For the text-containing cell, return its midpoint in (x, y) coordinate format. 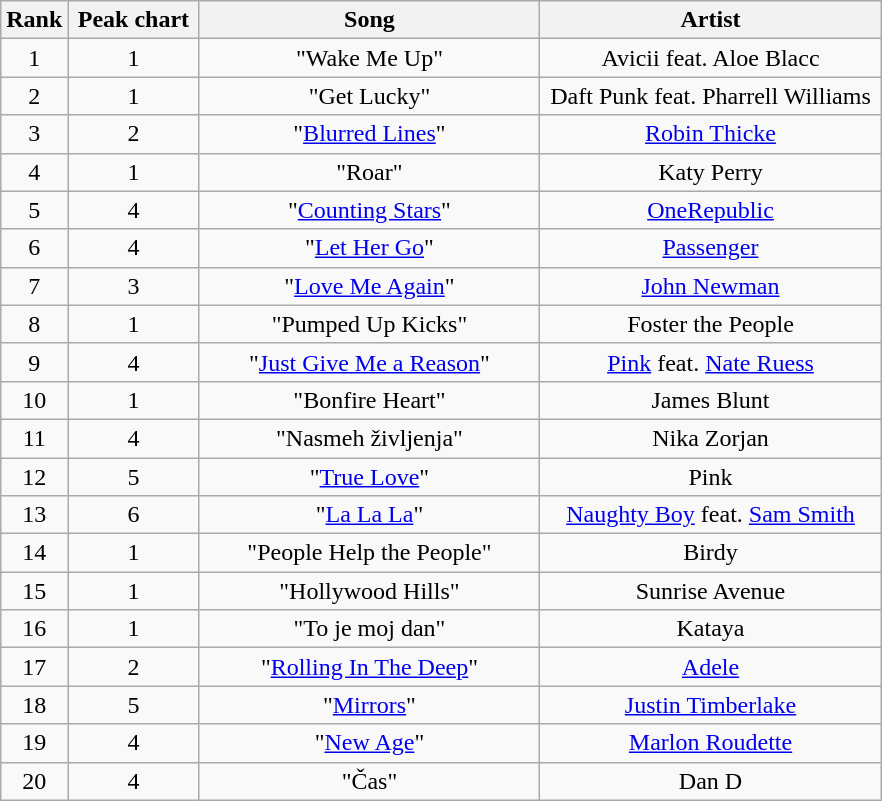
18 (34, 705)
Pink feat. Nate Ruess (710, 362)
9 (34, 362)
"People Help the People" (370, 553)
Kataya (710, 629)
James Blunt (710, 400)
"Roar" (370, 172)
15 (34, 591)
"Counting Stars" (370, 210)
Artist (710, 20)
Passenger (710, 248)
8 (34, 324)
"Wake Me Up" (370, 58)
"Blurred Lines" (370, 134)
OneRepublic (710, 210)
17 (34, 667)
"Let Her Go" (370, 248)
Avicii feat. Aloe Blacc (710, 58)
"Nasmeh življenja" (370, 438)
12 (34, 477)
John Newman (710, 286)
Dan D (710, 781)
"Čas" (370, 781)
"To je moj dan" (370, 629)
Naughty Boy feat. Sam Smith (710, 515)
Pink (710, 477)
"Get Lucky" (370, 96)
Rank (34, 20)
Foster the People (710, 324)
Justin Timberlake (710, 705)
Peak chart (134, 20)
"Bonfire Heart" (370, 400)
Marlon Roudette (710, 743)
7 (34, 286)
11 (34, 438)
14 (34, 553)
13 (34, 515)
Robin Thicke (710, 134)
10 (34, 400)
Sunrise Avenue (710, 591)
19 (34, 743)
"Rolling In The Deep" (370, 667)
Birdy (710, 553)
"Mirrors" (370, 705)
16 (34, 629)
20 (34, 781)
Daft Punk feat. Pharrell Williams (710, 96)
Adele (710, 667)
"New Age" (370, 743)
Song (370, 20)
Nika Zorjan (710, 438)
"Love Me Again" (370, 286)
"Hollywood Hills" (370, 591)
"Pumped Up Kicks" (370, 324)
"Just Give Me a Reason" (370, 362)
"True Love" (370, 477)
"La La La" (370, 515)
Katy Perry (710, 172)
